Identify which cell holds the provided text, then report its (x, y) central coordinate. 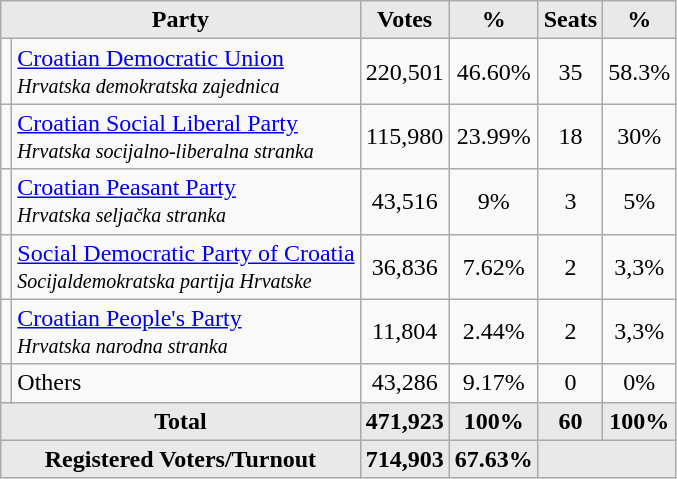
23.99% (494, 136)
714,903 (404, 459)
30% (640, 136)
115,980 (404, 136)
36,836 (404, 266)
67.63% (494, 459)
Croatian Social Liberal PartyHrvatska socijalno-liberalna stranka (186, 136)
7.62% (494, 266)
9.17% (494, 383)
Votes (404, 20)
2.44% (494, 332)
0 (570, 383)
471,923 (404, 421)
Croatian Peasant PartyHrvatska seljačka stranka (186, 202)
Others (186, 383)
220,501 (404, 72)
60 (570, 421)
46.60% (494, 72)
Total (180, 421)
Registered Voters/Turnout (180, 459)
35 (570, 72)
Party (180, 20)
43,516 (404, 202)
5% (640, 202)
11,804 (404, 332)
Croatian Democratic UnionHrvatska demokratska zajednica (186, 72)
18 (570, 136)
Social Democratic Party of CroatiaSocijaldemokratska partija Hrvatske (186, 266)
9% (494, 202)
Seats (570, 20)
Croatian People's PartyHrvatska narodna stranka (186, 332)
58.3% (640, 72)
3 (570, 202)
0% (640, 383)
43,286 (404, 383)
